Return the [x, y] coordinate for the center point of the cell that contains the specified text.  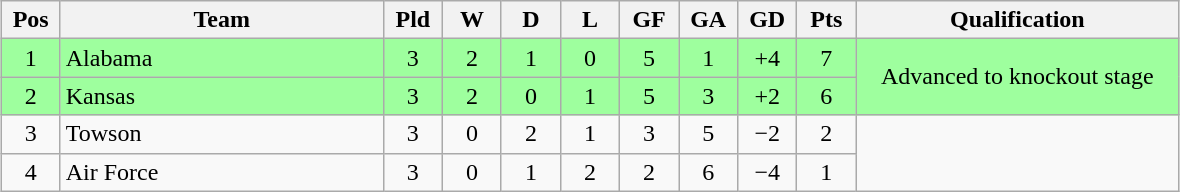
Alabama [222, 58]
−2 [768, 134]
+2 [768, 96]
Advanced to knockout stage [1018, 77]
GA [708, 20]
Pos [30, 20]
4 [30, 172]
Pld [412, 20]
D [530, 20]
+4 [768, 58]
7 [826, 58]
GD [768, 20]
Qualification [1018, 20]
W [472, 20]
Team [222, 20]
GF [650, 20]
L [590, 20]
Towson [222, 134]
−4 [768, 172]
Pts [826, 20]
Kansas [222, 96]
Air Force [222, 172]
